Return (x, y) of the center of cell containing provided text 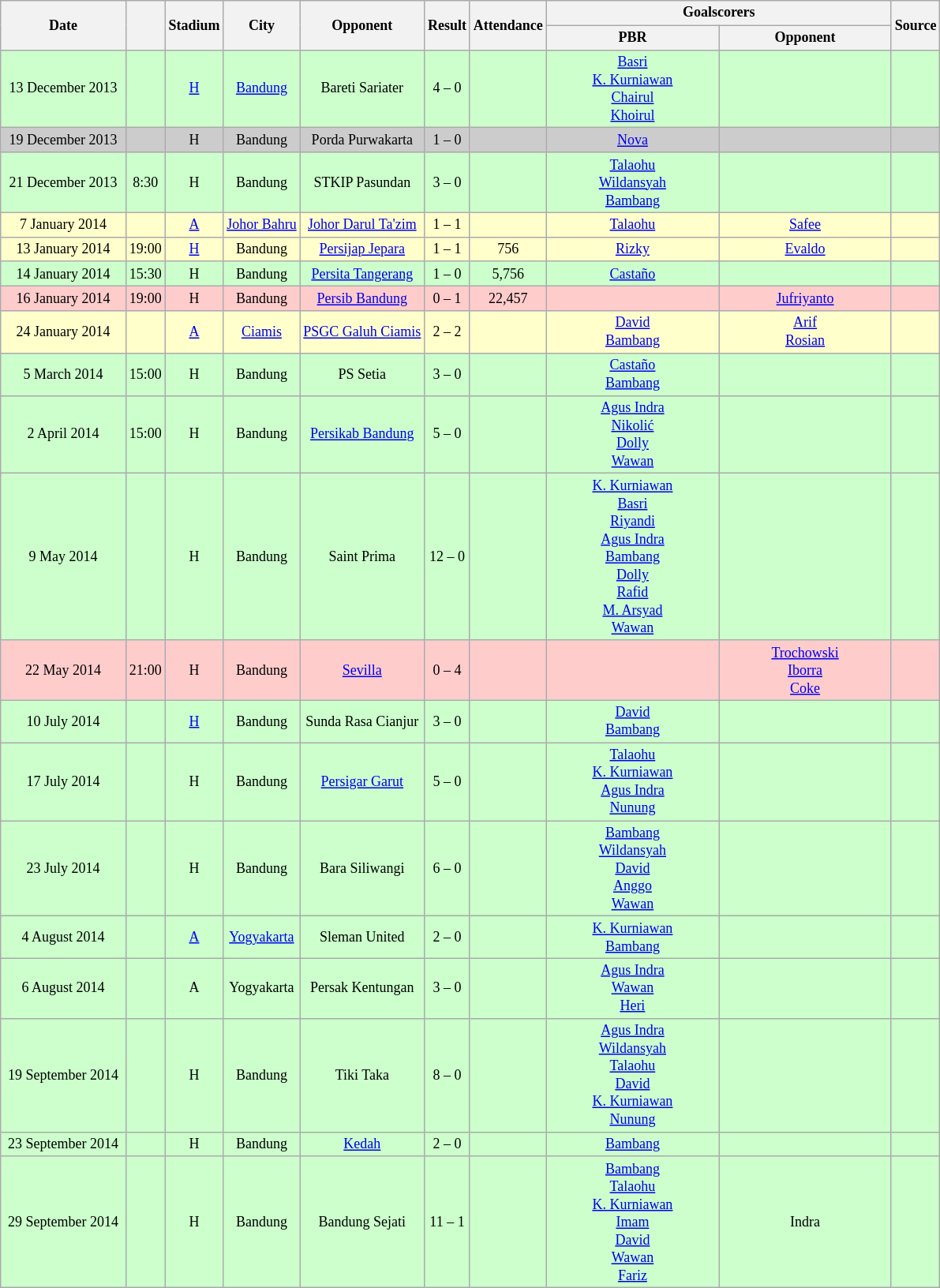
Bareti Sariater (362, 88)
8 – 0 (448, 1076)
5,756 (508, 273)
21 December 2013 (63, 182)
Tiki Taka (362, 1076)
13 December 2013 (63, 88)
Goalscorers (718, 13)
Nova (633, 140)
8:30 (145, 182)
PS Setia (362, 374)
7 January 2014 (63, 224)
Arif Rosian (805, 332)
Talaohu K. Kurniawan Agus Indra Nunung (633, 781)
Bandung Sejati (362, 1222)
Johor Bahru (262, 224)
0 – 4 (448, 670)
Source (916, 25)
Porda Purwakarta (362, 140)
Bara Siliwangi (362, 868)
Safee (805, 224)
Sleman United (362, 938)
Trochowski Iborra Coke (805, 670)
9 May 2014 (63, 557)
Stadium (194, 25)
Persib Bandung (362, 298)
4 – 0 (448, 88)
Saint Prima (362, 557)
Johor Darul Ta'zim (362, 224)
Bambang (633, 1144)
Talaohu Wildansyah Bambang (633, 182)
Bambang Talaohu K. Kurniawan Imam David Wawan Fariz (633, 1222)
24 January 2014 (63, 332)
Castaño (633, 273)
Date (63, 25)
PBR (633, 38)
17 July 2014 (63, 781)
Agus Indra Wildansyah Talaohu David K. Kurniawan Nunung (633, 1076)
2 April 2014 (63, 434)
23 September 2014 (63, 1144)
0 – 1 (448, 298)
STKIP Pasundan (362, 182)
Basri K. Kurniawan Chairul Khoirul (633, 88)
K. Kurniawan Basri Riyandi Agus Indra Bambang Dolly Rafid M. Arsyad Wawan (633, 557)
21:00 (145, 670)
10 July 2014 (63, 721)
12 – 0 (448, 557)
PSGC Galuh Ciamis (362, 332)
19 December 2013 (63, 140)
6 August 2014 (63, 988)
Persikab Bandung (362, 434)
22 May 2014 (63, 670)
11 – 1 (448, 1222)
Attendance (508, 25)
22,457 (508, 298)
Sunda Rasa Cianjur (362, 721)
Castaño Bambang (633, 374)
Result (448, 25)
4 August 2014 (63, 938)
14 January 2014 (63, 273)
5 March 2014 (63, 374)
Persijap Jepara (362, 249)
City (262, 25)
Jufriyanto (805, 298)
19 September 2014 (63, 1076)
Agus Indra Wawan Heri (633, 988)
Rizky (633, 249)
Persak Kentungan (362, 988)
K. Kurniawan Bambang (633, 938)
6 – 0 (448, 868)
13 January 2014 (63, 249)
Ciamis (262, 332)
29 September 2014 (63, 1222)
23 July 2014 (63, 868)
Evaldo (805, 249)
756 (508, 249)
Bambang Wildansyah David Anggo Wawan (633, 868)
Kedah (362, 1144)
Sevilla (362, 670)
Indra (805, 1222)
Talaohu (633, 224)
Agus Indra Nikolić Dolly Wawan (633, 434)
2 – 2 (448, 332)
Persigar Garut (362, 781)
Persita Tangerang (362, 273)
15:30 (145, 273)
16 January 2014 (63, 298)
